Provide the (X, Y) coordinate of the cell's center where the given text is located.  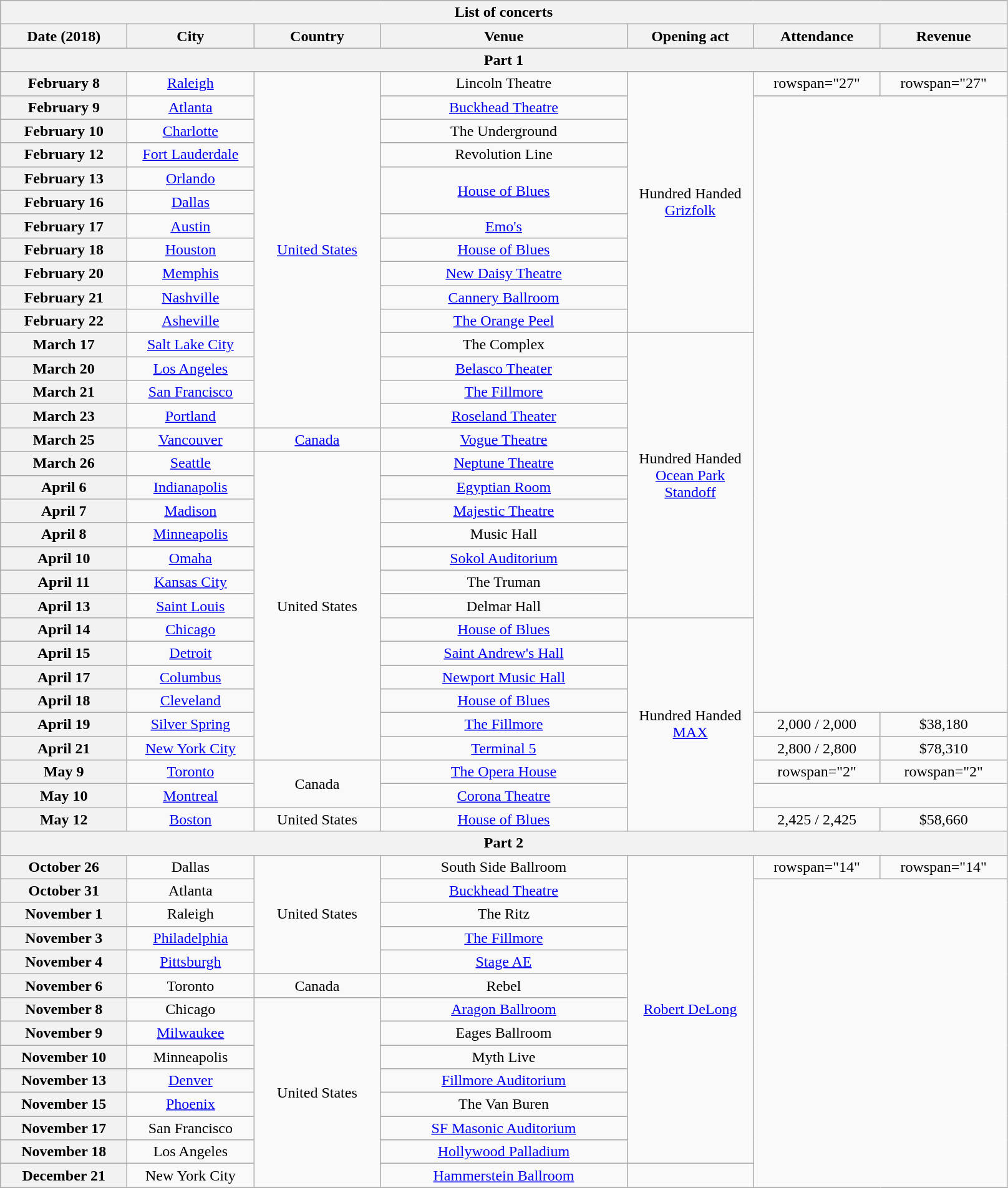
Hammerstein Ballroom (504, 1176)
$58,660 (943, 819)
Country (317, 36)
Hundred HandedOcean Park Standoff (690, 475)
February 10 (64, 131)
Memphis (191, 273)
Austin (191, 226)
April 15 (64, 653)
Emo's (504, 226)
Asheville (191, 321)
Eages Ballroom (504, 1033)
Rebel (504, 985)
March 26 (64, 463)
April 13 (64, 606)
Aragon Ballroom (504, 1009)
April 7 (64, 511)
April 8 (64, 534)
Majestic Theatre (504, 511)
Venue (504, 36)
February 20 (64, 273)
Robert DeLong (690, 1009)
Philadelphia (191, 938)
The Ritz (504, 914)
Part 1 (504, 60)
Hundred HandedGrizfolk (690, 202)
South Side Ballroom (504, 867)
Phoenix (191, 1104)
Boston (191, 819)
November 15 (64, 1104)
Houston (191, 249)
The Complex (504, 345)
November 1 (64, 914)
February 16 (64, 202)
February 12 (64, 155)
April 18 (64, 701)
Detroit (191, 653)
Silver Spring (191, 725)
Lincoln Theatre (504, 84)
Madison (191, 511)
February 8 (64, 84)
November 8 (64, 1009)
Pittsburgh (191, 962)
$38,180 (943, 725)
Egyptian Room (504, 487)
Seattle (191, 463)
February 13 (64, 178)
Fillmore Auditorium (504, 1081)
The Van Buren (504, 1104)
2,425 / 2,425 (817, 819)
Stage AE (504, 962)
October 31 (64, 891)
April 17 (64, 677)
Terminal 5 (504, 748)
November 18 (64, 1152)
Columbus (191, 677)
Charlotte (191, 131)
The Opera House (504, 772)
New Daisy Theatre (504, 273)
Hollywood Palladium (504, 1152)
March 23 (64, 416)
2,000 / 2,000 (817, 725)
Opening act (690, 36)
Vogue Theatre (504, 440)
$78,310 (943, 748)
Portland (191, 416)
March 20 (64, 369)
November 3 (64, 938)
February 9 (64, 107)
March 21 (64, 392)
May 9 (64, 772)
October 26 (64, 867)
February 21 (64, 297)
Corona Theatre (504, 796)
April 11 (64, 582)
Indianapolis (191, 487)
Neptune Theatre (504, 463)
Vancouver (191, 440)
February 17 (64, 226)
Revenue (943, 36)
Montreal (191, 796)
Saint Andrew's Hall (504, 653)
November 9 (64, 1033)
Fort Lauderdale (191, 155)
Roseland Theater (504, 416)
February 18 (64, 249)
The Truman (504, 582)
Part 2 (504, 843)
Hundred HandedMAX (690, 725)
Denver (191, 1081)
Milwaukee (191, 1033)
April 6 (64, 487)
December 21 (64, 1176)
Revolution Line (504, 155)
March 25 (64, 440)
Omaha (191, 558)
Myth Live (504, 1057)
Attendance (817, 36)
November 6 (64, 985)
Date (2018) (64, 36)
Nashville (191, 297)
City (191, 36)
Saint Louis (191, 606)
April 14 (64, 629)
Delmar Hall (504, 606)
April 10 (64, 558)
Orlando (191, 178)
SF Masonic Auditorium (504, 1128)
2,800 / 2,800 (817, 748)
Cleveland (191, 701)
The Underground (504, 131)
April 19 (64, 725)
March 17 (64, 345)
Cannery Ballroom (504, 297)
Kansas City (191, 582)
February 22 (64, 321)
Salt Lake City (191, 345)
April 21 (64, 748)
May 12 (64, 819)
Sokol Auditorium (504, 558)
November 4 (64, 962)
List of concerts (504, 12)
November 13 (64, 1081)
The Orange Peel (504, 321)
November 10 (64, 1057)
May 10 (64, 796)
Music Hall (504, 534)
Belasco Theater (504, 369)
Newport Music Hall (504, 677)
November 17 (64, 1128)
